Return the [x, y] coordinate for the center point of the cell that contains the specified text.  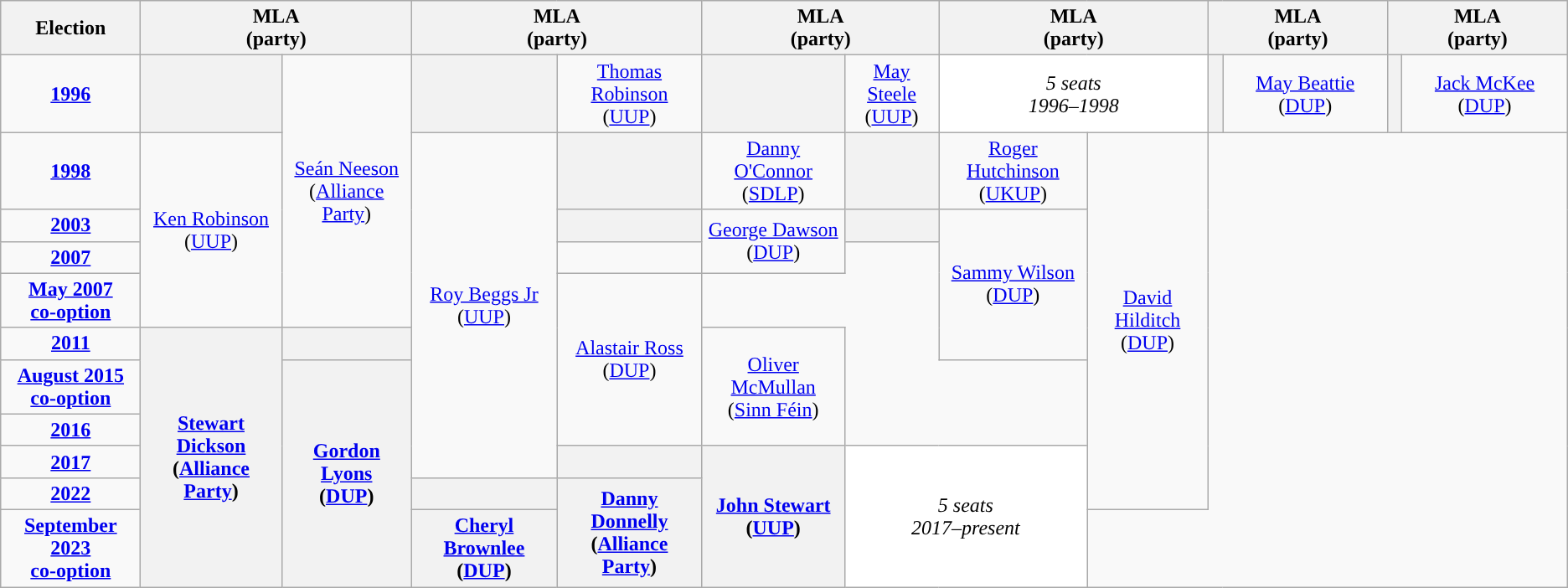
Ken Robinson(UUP) [211, 230]
2011 [70, 343]
2003 [70, 225]
2016 [70, 430]
Oliver McMullan(Sinn Féin) [773, 387]
David Hilditch(DUP) [1148, 322]
Stewart Dickson(Alliance Party) [211, 457]
Danny Donnelly(Alliance Party) [629, 532]
2007 [70, 257]
George Dawson(DUP) [773, 241]
Election [70, 28]
John Stewart(UUP) [773, 516]
May Steele(UUP) [891, 94]
2022 [70, 493]
Thomas Robinson(UUP) [629, 94]
May 2007co-option [70, 300]
Sammy Wilson(DUP) [1014, 285]
Gordon Lyons(DUP) [347, 472]
Jack McKee(DUP) [1484, 94]
Roger Hutchinson(UKUP) [1014, 171]
Seán Neeson(Alliance Party) [347, 191]
2017 [70, 462]
September 2023co-option [70, 548]
Danny O'Connor(SDLP) [773, 171]
5 seats2017–present [966, 516]
5 seats1996–1998 [1074, 94]
Alastair Ross(DUP) [629, 359]
1996 [70, 94]
Roy Beggs Jr(UUP) [484, 305]
Cheryl Brownlee(DUP) [484, 548]
August 2015co-option [70, 387]
1998 [70, 171]
May Beattie(DUP) [1305, 94]
